Capture the cell that displays the provided text and extract its [x, y] central coordinate. 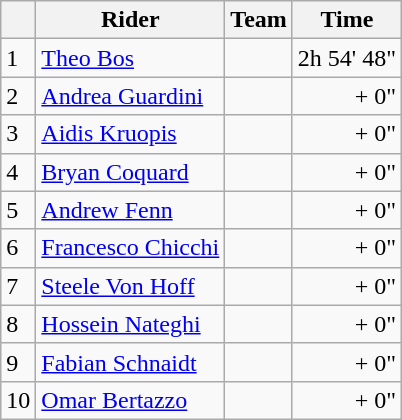
5 [18, 210]
1 [18, 58]
3 [18, 134]
Bryan Coquard [130, 172]
4 [18, 172]
8 [18, 324]
Omar Bertazzo [130, 400]
9 [18, 362]
7 [18, 286]
2 [18, 96]
Theo Bos [130, 58]
Hossein Nateghi [130, 324]
Andrew Fenn [130, 210]
Time [346, 20]
Team [259, 20]
2h 54' 48" [346, 58]
Andrea Guardini [130, 96]
6 [18, 248]
Fabian Schnaidt [130, 362]
Steele Von Hoff [130, 286]
Aidis Kruopis [130, 134]
Francesco Chicchi [130, 248]
Rider [130, 20]
10 [18, 400]
